Find where the given text appears and provide that cell's center as (X, Y) coordinate. 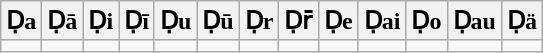
Ḍī (137, 21)
Ḍā (62, 21)
Ḍä (522, 21)
Ḍu (175, 21)
Ḍū (218, 21)
Ḍau (474, 21)
Ḍr̄ (299, 21)
Ḍa (22, 21)
Ḍe (338, 21)
Ḍo (426, 21)
Ḍr (259, 21)
Ḍai (382, 21)
Ḍi (101, 21)
